Search for the cell housing the specified text and yield its [x, y] center coordinate. 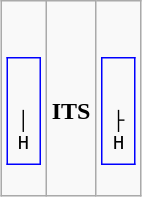
ITS [71, 98]
